Output the [X, Y] coordinate of the center of the cell containing the given text.  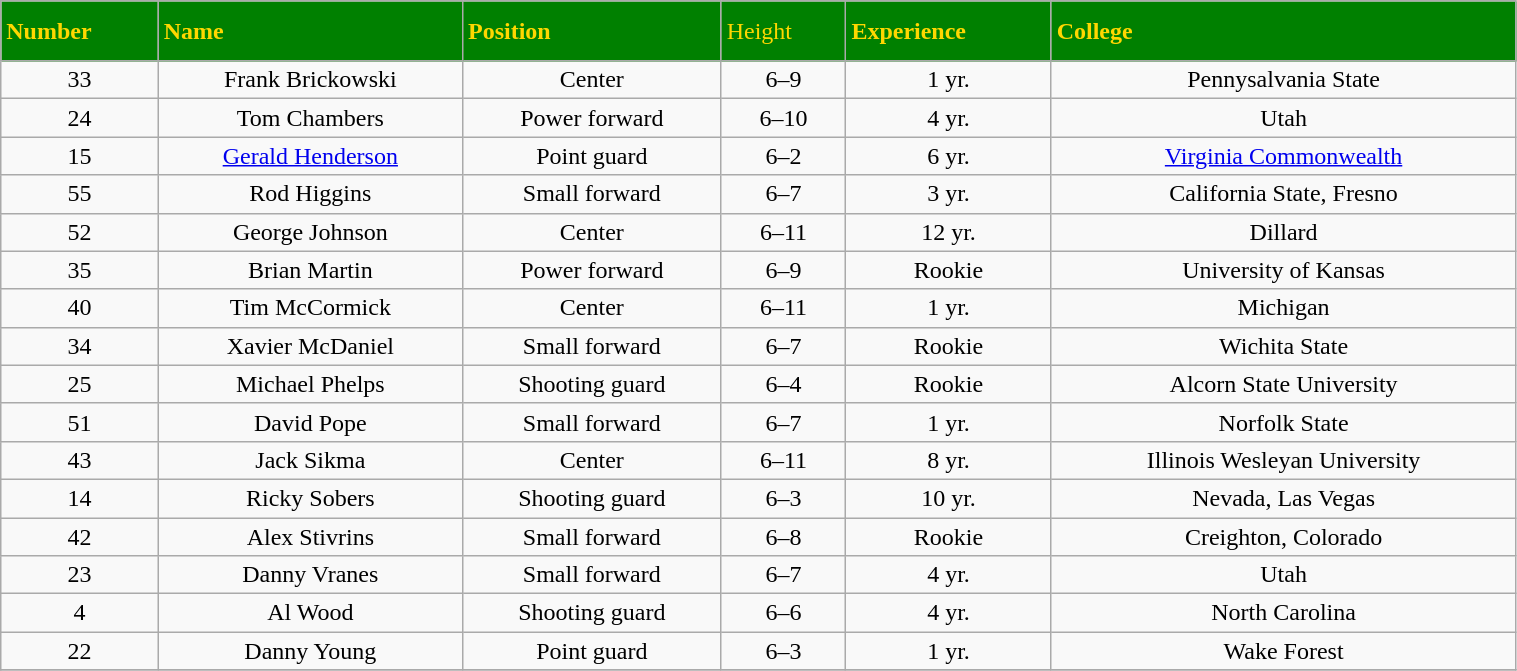
Norfolk State [1284, 422]
Alex Stivrins [310, 537]
8 yr. [948, 460]
6 yr. [948, 156]
14 [80, 498]
34 [80, 346]
40 [80, 308]
Danny Young [310, 651]
Brian Martin [310, 270]
22 [80, 651]
Position [592, 31]
35 [80, 270]
6–8 [784, 537]
Wake Forest [1284, 651]
6–6 [784, 613]
6–4 [784, 384]
Virginia Commonwealth [1284, 156]
George Johnson [310, 232]
10 yr. [948, 498]
43 [80, 460]
Number [80, 31]
4 [80, 613]
Michigan [1284, 308]
3 yr. [948, 194]
Name [310, 31]
52 [80, 232]
Height [784, 31]
42 [80, 537]
Jack Sikma [310, 460]
Al Wood [310, 613]
Creighton, Colorado [1284, 537]
University of Kansas [1284, 270]
23 [80, 575]
55 [80, 194]
51 [80, 422]
Pennysalvania State [1284, 80]
25 [80, 384]
24 [80, 118]
Danny Vranes [310, 575]
College [1284, 31]
Nevada, Las Vegas [1284, 498]
15 [80, 156]
North Carolina [1284, 613]
Dillard [1284, 232]
Ricky Sobers [310, 498]
6–2 [784, 156]
Frank Brickowski [310, 80]
Illinois Wesleyan University [1284, 460]
Rod Higgins [310, 194]
Xavier McDaniel [310, 346]
Michael Phelps [310, 384]
6–10 [784, 118]
David Pope [310, 422]
Tom Chambers [310, 118]
Alcorn State University [1284, 384]
Wichita State [1284, 346]
Gerald Henderson [310, 156]
California State, Fresno [1284, 194]
12 yr. [948, 232]
33 [80, 80]
Experience [948, 31]
Tim McCormick [310, 308]
